Scan for the cell matching the given text and deliver its (x, y) coordinate at center. 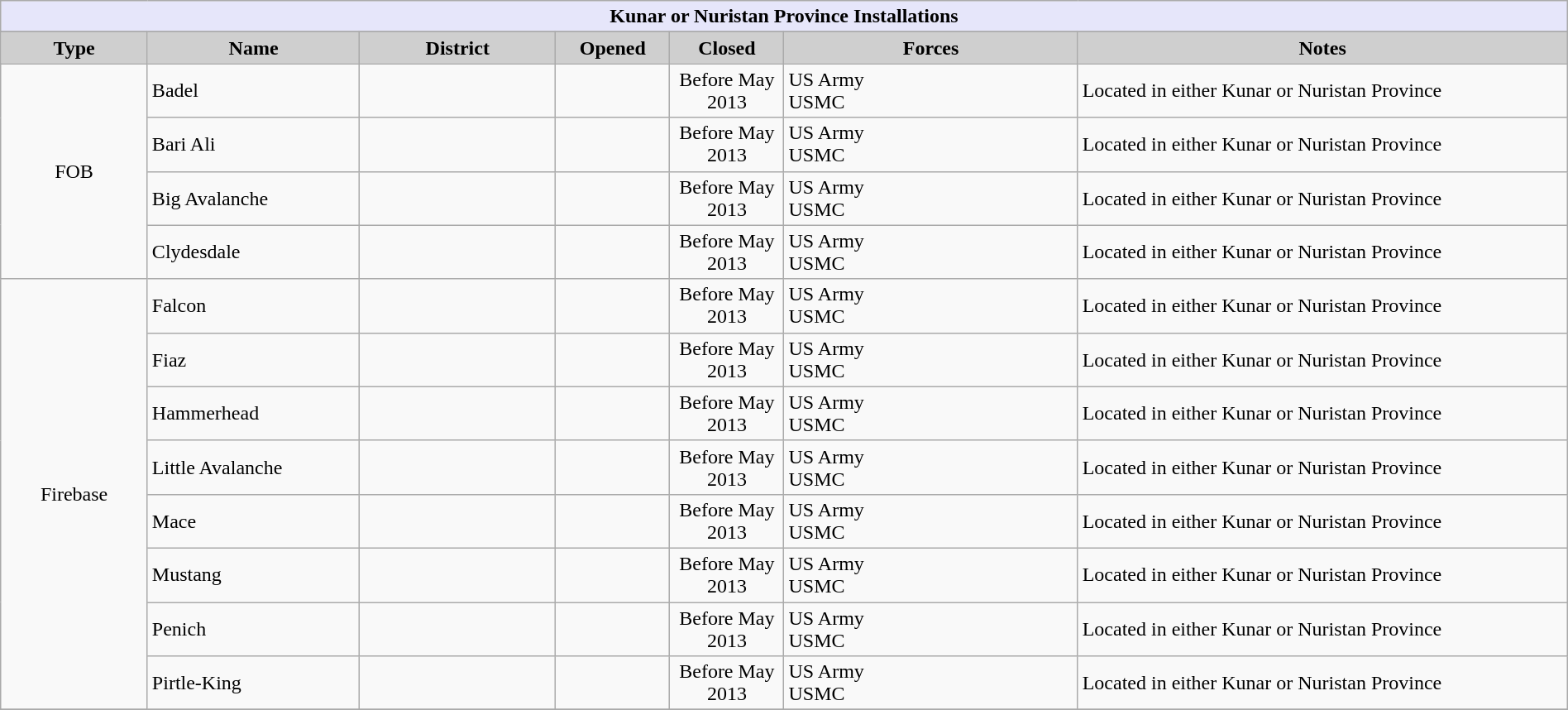
Forces (931, 48)
Bari Ali (253, 144)
Fiaz (253, 359)
Opened (613, 48)
Kunar or Nuristan Province Installations (784, 17)
Mace (253, 521)
Little Avalanche (253, 467)
Hammerhead (253, 414)
Name (253, 48)
District (458, 48)
Pirtle-King (253, 684)
Big Avalanche (253, 199)
Badel (253, 91)
FOB (74, 171)
Type (74, 48)
Closed (727, 48)
Firebase (74, 494)
Mustang (253, 574)
Penich (253, 629)
Falcon (253, 306)
Notes (1322, 48)
Clydesdale (253, 252)
